From the cell containing the given text, extract its center point as [x, y] coordinate. 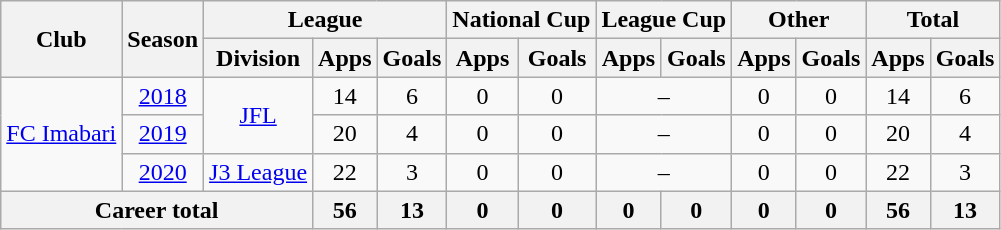
National Cup [522, 20]
Other [799, 20]
J3 League [258, 172]
Total [933, 20]
JFL [258, 115]
Club [62, 39]
2020 [163, 172]
League [326, 20]
2018 [163, 96]
Career total [157, 210]
Season [163, 39]
2019 [163, 134]
Division [258, 58]
League Cup [664, 20]
FC Imabari [62, 134]
